For the text-containing cell, return its midpoint in [x, y] coordinate format. 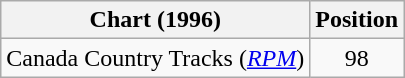
Canada Country Tracks (RPM) [156, 58]
98 [357, 58]
Chart (1996) [156, 20]
Position [357, 20]
